Locate the cell with the specified text and output its [X, Y] center coordinate. 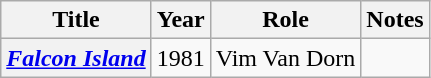
Vim Van Dorn [286, 58]
Notes [395, 20]
1981 [180, 58]
Role [286, 20]
Year [180, 20]
Title [76, 20]
Falcon Island [76, 58]
